Extract the (X, Y) coordinate from the center of the cell holding the provided text.  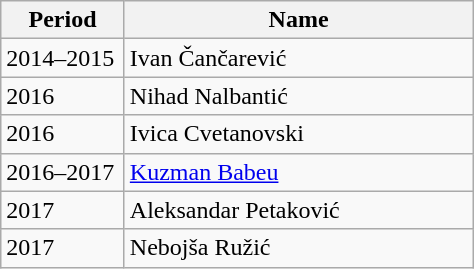
Aleksandar Petaković (298, 210)
Name (298, 20)
Nihad Nalbantić (298, 96)
Nebojša Ružić (298, 248)
Ivica Cvetanovski (298, 134)
2014–2015 (63, 58)
2016–2017 (63, 172)
Kuzman Babeu (298, 172)
Period (63, 20)
Ivan Čančarević (298, 58)
